Pinpoint the cell where the given text exists, returning its [x, y] midpoint coordinate. 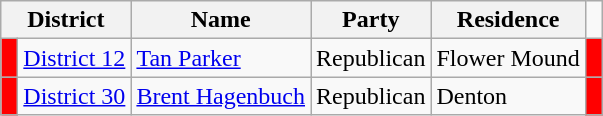
District [66, 20]
Denton [508, 96]
Tan Parker [221, 58]
District 30 [74, 96]
Party [371, 20]
Residence [508, 20]
Name [221, 20]
Flower Mound [508, 58]
Brent Hagenbuch [221, 96]
District 12 [74, 58]
